Return the [X, Y] coordinate for the center point of the cell that contains the specified text.  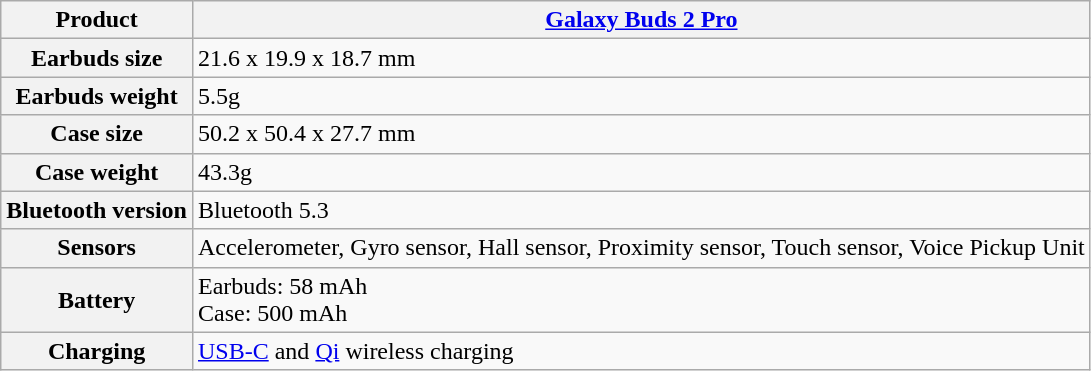
43.3g [641, 172]
Case size [97, 134]
Bluetooth version [97, 210]
Accelerometer, Gyro sensor, Hall sensor, Proximity sensor, Touch sensor, Voice Pickup Unit [641, 248]
Bluetooth 5.3 [641, 210]
Case weight [97, 172]
USB-C and Qi wireless charging [641, 351]
Earbuds: 58 mAhCase: 500 mAh [641, 300]
Galaxy Buds 2 Pro [641, 20]
Product [97, 20]
Earbuds size [97, 58]
21.6 x 19.9 x 18.7 mm [641, 58]
5.5g [641, 96]
Battery [97, 300]
Earbuds weight [97, 96]
50.2 x 50.4 x 27.7 mm [641, 134]
Sensors [97, 248]
Charging [97, 351]
